Capture the cell that displays the provided text and extract its (x, y) central coordinate. 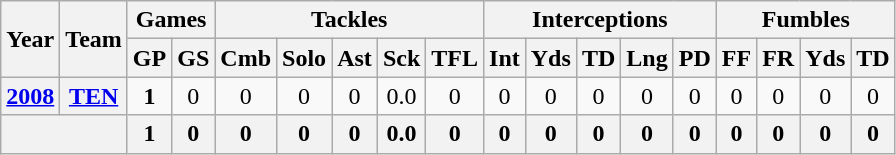
Team (94, 39)
Lng (647, 58)
Cmb (246, 58)
FF (736, 58)
Sck (401, 58)
PD (694, 58)
Fumbles (806, 20)
GS (194, 58)
Tackles (350, 20)
Solo (304, 58)
Games (170, 20)
Interceptions (600, 20)
TFL (455, 58)
Year (30, 39)
2008 (30, 96)
Ast (355, 58)
TEN (94, 96)
FR (778, 58)
GP (149, 58)
Int (505, 58)
